Determine the (X, Y) coordinate at the center of the cell enclosing the given text.  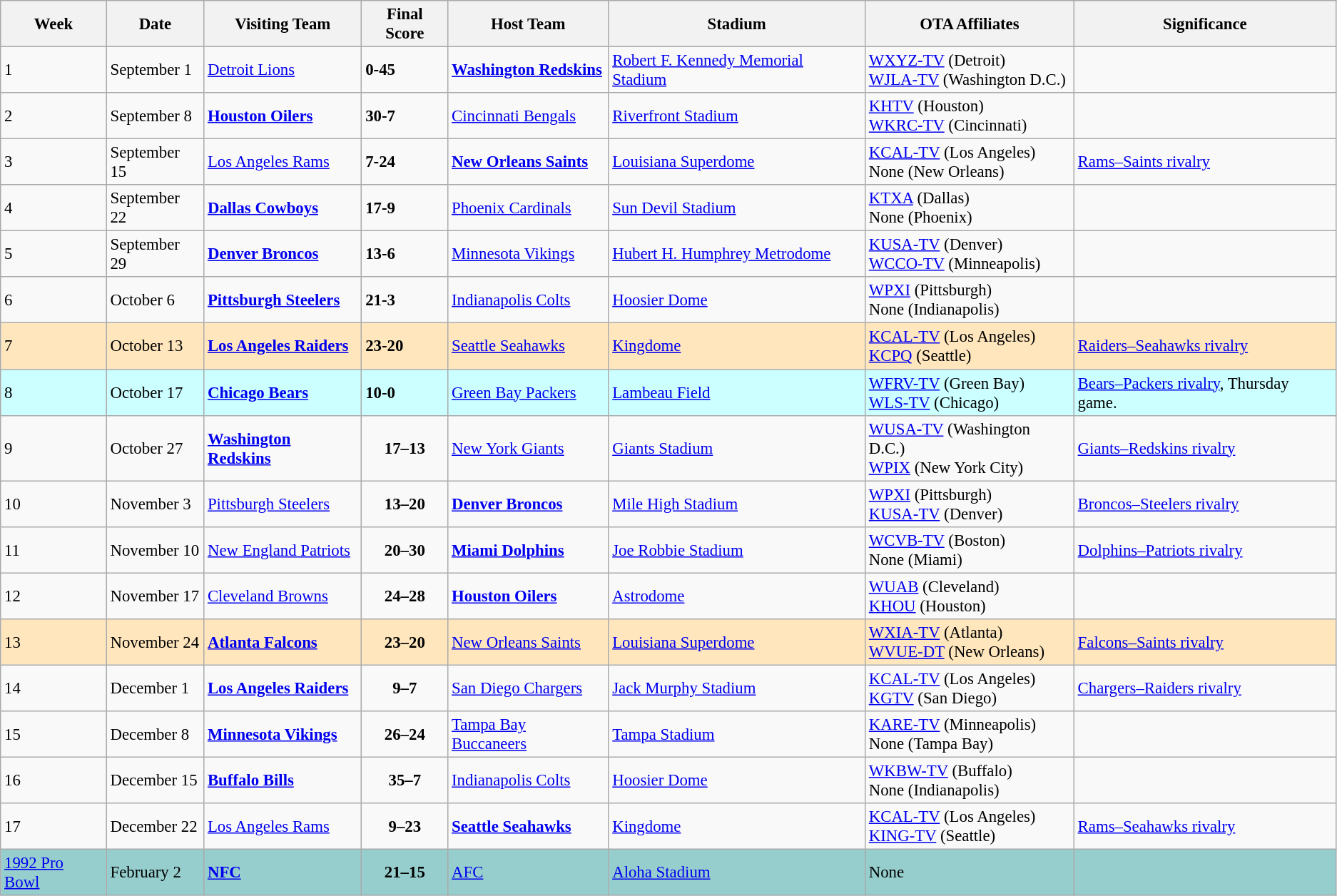
23-20 (405, 347)
Rams–Seahawks rivalry (1204, 826)
November 24 (155, 642)
Detroit Lions (283, 70)
5 (54, 254)
KCAL-TV (Los Angeles)KING-TV (Seattle) (969, 826)
Date (155, 24)
Joe Robbie Stadium (737, 549)
7 (54, 347)
Mile High Stadium (737, 504)
KUSA-TV (Denver)WCCO-TV (Minneapolis) (969, 254)
December 8 (155, 735)
26–24 (405, 735)
9 (54, 448)
17–13 (405, 448)
Final Score (405, 24)
Host Team (528, 24)
Raiders–Seahawks rivalry (1204, 347)
6 (54, 300)
KHTV (Houston)WKRC-TV (Cincinnati) (969, 116)
Cleveland Browns (283, 596)
13 (54, 642)
Atlanta Falcons (283, 642)
Astrodome (737, 596)
September 22 (155, 208)
0-45 (405, 70)
Giants Stadium (737, 448)
September 29 (155, 254)
Green Bay Packers (528, 392)
14 (54, 688)
November 3 (155, 504)
WPXI (Pittsburgh)KUSA-TV (Denver) (969, 504)
WUAB (Cleveland)KHOU (Houston) (969, 596)
21–15 (405, 873)
San Diego Chargers (528, 688)
December 15 (155, 780)
Chargers–Raiders rivalry (1204, 688)
2 (54, 116)
16 (54, 780)
KTXA (Dallas)None (Phoenix) (969, 208)
Buffalo Bills (283, 780)
Aloha Stadium (737, 873)
Robert F. Kennedy Memorial Stadium (737, 70)
AFC (528, 873)
Riverfront Stadium (737, 116)
17 (54, 826)
September 1 (155, 70)
KCAL-TV (Los Angeles)KCPQ (Seattle) (969, 347)
Stadium (737, 24)
8 (54, 392)
October 27 (155, 448)
3 (54, 163)
Week (54, 24)
9–7 (405, 688)
9–23 (405, 826)
December 1 (155, 688)
New York Giants (528, 448)
Rams–Saints rivalry (1204, 163)
September 8 (155, 116)
10 (54, 504)
NFC (283, 873)
November 10 (155, 549)
23–20 (405, 642)
Dolphins–Patriots rivalry (1204, 549)
October 6 (155, 300)
November 17 (155, 596)
7-24 (405, 163)
20–30 (405, 549)
Tampa Bay Buccaneers (528, 735)
September 15 (155, 163)
WPXI (Pittsburgh)None (Indianapolis) (969, 300)
New England Patriots (283, 549)
WCVB-TV (Boston)None (Miami) (969, 549)
17-9 (405, 208)
October 17 (155, 392)
11 (54, 549)
KARE-TV (Minneapolis)None (Tampa Bay) (969, 735)
13-6 (405, 254)
October 13 (155, 347)
WKBW-TV (Buffalo)None (Indianapolis) (969, 780)
Cincinnati Bengals (528, 116)
WUSA-TV (Washington D.C.)WPIX (New York City) (969, 448)
Miami Dolphins (528, 549)
OTA Affiliates (969, 24)
WXYZ-TV (Detroit)WJLA-TV (Washington D.C.) (969, 70)
None (969, 873)
KCAL-TV (Los Angeles)KGTV (San Diego) (969, 688)
1992 Pro Bowl (54, 873)
WXIA-TV (Atlanta)WVUE-DT (New Orleans) (969, 642)
35–7 (405, 780)
21-3 (405, 300)
Significance (1204, 24)
February 2 (155, 873)
Visiting Team (283, 24)
12 (54, 596)
10-0 (405, 392)
Lambeau Field (737, 392)
Falcons–Saints rivalry (1204, 642)
Hubert H. Humphrey Metrodome (737, 254)
December 22 (155, 826)
Sun Devil Stadium (737, 208)
WFRV-TV (Green Bay)WLS-TV (Chicago) (969, 392)
1 (54, 70)
Jack Murphy Stadium (737, 688)
15 (54, 735)
24–28 (405, 596)
4 (54, 208)
KCAL-TV (Los Angeles)None (New Orleans) (969, 163)
30-7 (405, 116)
Broncos–Steelers rivalry (1204, 504)
Tampa Stadium (737, 735)
13–20 (405, 504)
Phoenix Cardinals (528, 208)
Dallas Cowboys (283, 208)
Chicago Bears (283, 392)
Bears–Packers rivalry, Thursday game. (1204, 392)
Giants–Redskins rivalry (1204, 448)
